Detect which cell encompasses the target text, then output its (X, Y) center coordinate. 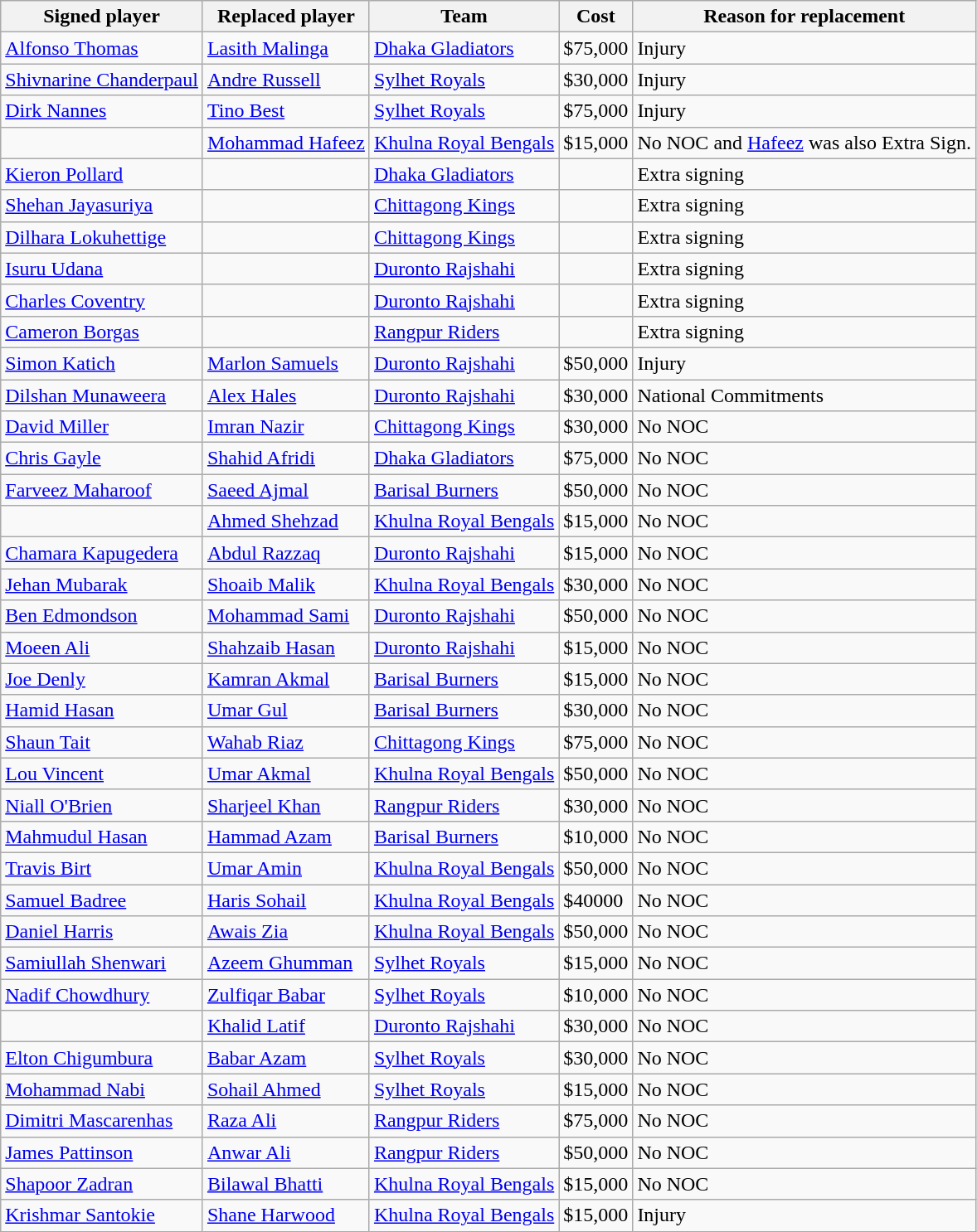
Dilshan Munaweera (102, 395)
Shehan Jayasuriya (102, 206)
Samuel Badree (102, 900)
Mahmudul Hasan (102, 837)
Krishmar Santokie (102, 1215)
David Miller (102, 427)
Kieron Pollard (102, 174)
Sohail Ahmed (285, 1089)
Umar Gul (285, 711)
Mohammad Nabi (102, 1089)
Ahmed Shehzad (285, 521)
Imran Nazir (285, 427)
Raza Ali (285, 1121)
James Pattinson (102, 1152)
Cost (595, 17)
Dimitri Mascarenhas (102, 1121)
Chris Gayle (102, 458)
Lasith Malinga (285, 48)
Azeem Ghumman (285, 963)
Umar Akmal (285, 774)
Andre Russell (285, 80)
Samiullah Shenwari (102, 963)
Daniel Harris (102, 932)
Charles Coventry (102, 300)
Lou Vincent (102, 774)
Cameron Borgas (102, 332)
Bilawal Bhatti (285, 1184)
Dilhara Lokuhettige (102, 237)
Zulfiqar Babar (285, 995)
Travis Birt (102, 868)
Ben Edmondson (102, 616)
$40000 (595, 900)
Dirk Nannes (102, 111)
Shoaib Malik (285, 584)
Hamid Hasan (102, 711)
National Commitments (804, 395)
Awais Zia (285, 932)
Wahab Riaz (285, 742)
Elton Chigumbura (102, 1058)
Shane Harwood (285, 1215)
Saeed Ajmal (285, 490)
Mohammad Hafeez (285, 143)
Abdul Razzaq (285, 553)
Haris Sohail (285, 900)
Joe Denly (102, 679)
Chamara Kapugedera (102, 553)
Mohammad Sami (285, 616)
Kamran Akmal (285, 679)
Jehan Mubarak (102, 584)
Anwar Ali (285, 1152)
Umar Amin (285, 868)
No NOC and Hafeez was also Extra Sign. (804, 143)
Signed player (102, 17)
Alex Hales (285, 395)
Isuru Udana (102, 269)
Shahid Afridi (285, 458)
Marlon Samuels (285, 363)
Nadif Chowdhury (102, 995)
Moeen Ali (102, 648)
Shivnarine Chanderpaul (102, 80)
Khalid Latif (285, 1026)
Simon Katich (102, 363)
Tino Best (285, 111)
Reason for replacement (804, 17)
Farveez Maharoof (102, 490)
Team (464, 17)
Shaun Tait (102, 742)
Babar Azam (285, 1058)
Sharjeel Khan (285, 805)
Niall O'Brien (102, 805)
Replaced player (285, 17)
Shapoor Zadran (102, 1184)
Shahzaib Hasan (285, 648)
Hammad Azam (285, 837)
Alfonso Thomas (102, 48)
